Pinpoint the cell where the given text exists, returning its [X, Y] midpoint coordinate. 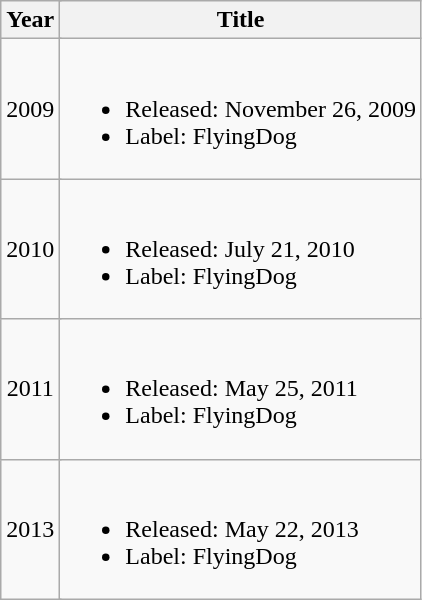
2013 [30, 529]
2009 [30, 109]
2010 [30, 249]
Released: July 21, 2010Label: FlyingDog [241, 249]
Released: May 25, 2011Label: FlyingDog [241, 389]
2011 [30, 389]
Released: May 22, 2013Label: FlyingDog [241, 529]
Title [241, 20]
Released: November 26, 2009Label: FlyingDog [241, 109]
Year [30, 20]
